Provide the [x, y] coordinate of the cell's center where the given text is located.  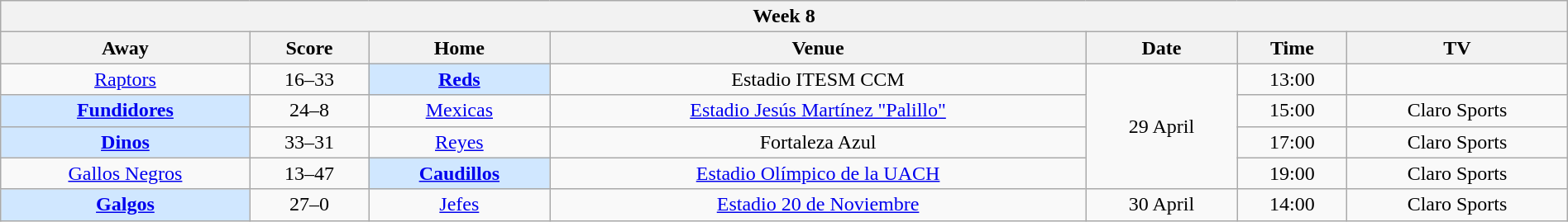
16–33 [309, 79]
Date [1161, 48]
17:00 [1292, 142]
27–0 [309, 205]
33–31 [309, 142]
Home [460, 48]
Fundidores [126, 111]
Caudillos [460, 173]
Week 8 [784, 17]
13:00 [1292, 79]
Time [1292, 48]
Estadio Olímpico de la UACH [818, 173]
Estadio ITESM CCM [818, 79]
29 April [1161, 126]
Jefes [460, 205]
Reds [460, 79]
Reyes [460, 142]
Raptors [126, 79]
Galgos [126, 205]
13–47 [309, 173]
Venue [818, 48]
24–8 [309, 111]
15:00 [1292, 111]
14:00 [1292, 205]
TV [1457, 48]
Mexicas [460, 111]
30 April [1161, 205]
Away [126, 48]
Fortaleza Azul [818, 142]
Estadio 20 de Noviembre [818, 205]
Dinos [126, 142]
19:00 [1292, 173]
Score [309, 48]
Estadio Jesús Martínez "Palillo" [818, 111]
Gallos Negros [126, 173]
